Provide the (x, y) coordinate of the cell's center where the given text is located.  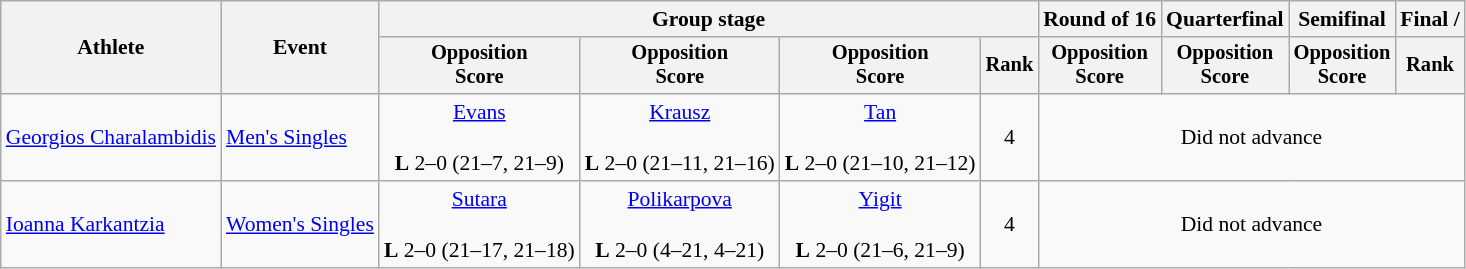
Women's Singles (300, 224)
Round of 16 (1100, 19)
Semifinal (1342, 19)
Final / (1430, 19)
Athlete (111, 48)
Group stage (708, 19)
Men's Singles (300, 138)
SutaraL 2–0 (21–17, 21–18) (480, 224)
TanL 2–0 (21–10, 21–12) (880, 138)
Ioanna Karkantzia (111, 224)
Quarterfinal (1225, 19)
YigitL 2–0 (21–6, 21–9) (880, 224)
PolikarpovaL 2–0 (4–21, 4–21) (680, 224)
EvansL 2–0 (21–7, 21–9) (480, 138)
Georgios Charalambidis (111, 138)
Event (300, 48)
KrauszL 2–0 (21–11, 21–16) (680, 138)
